Find where the given text appears and provide that cell's center as (X, Y) coordinate. 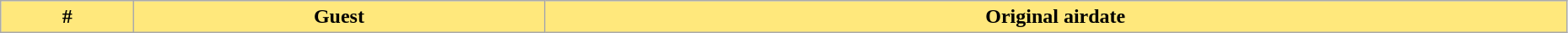
Guest (339, 17)
Original airdate (1055, 17)
# (67, 17)
